Identify which cell holds the provided text, then report its (X, Y) central coordinate. 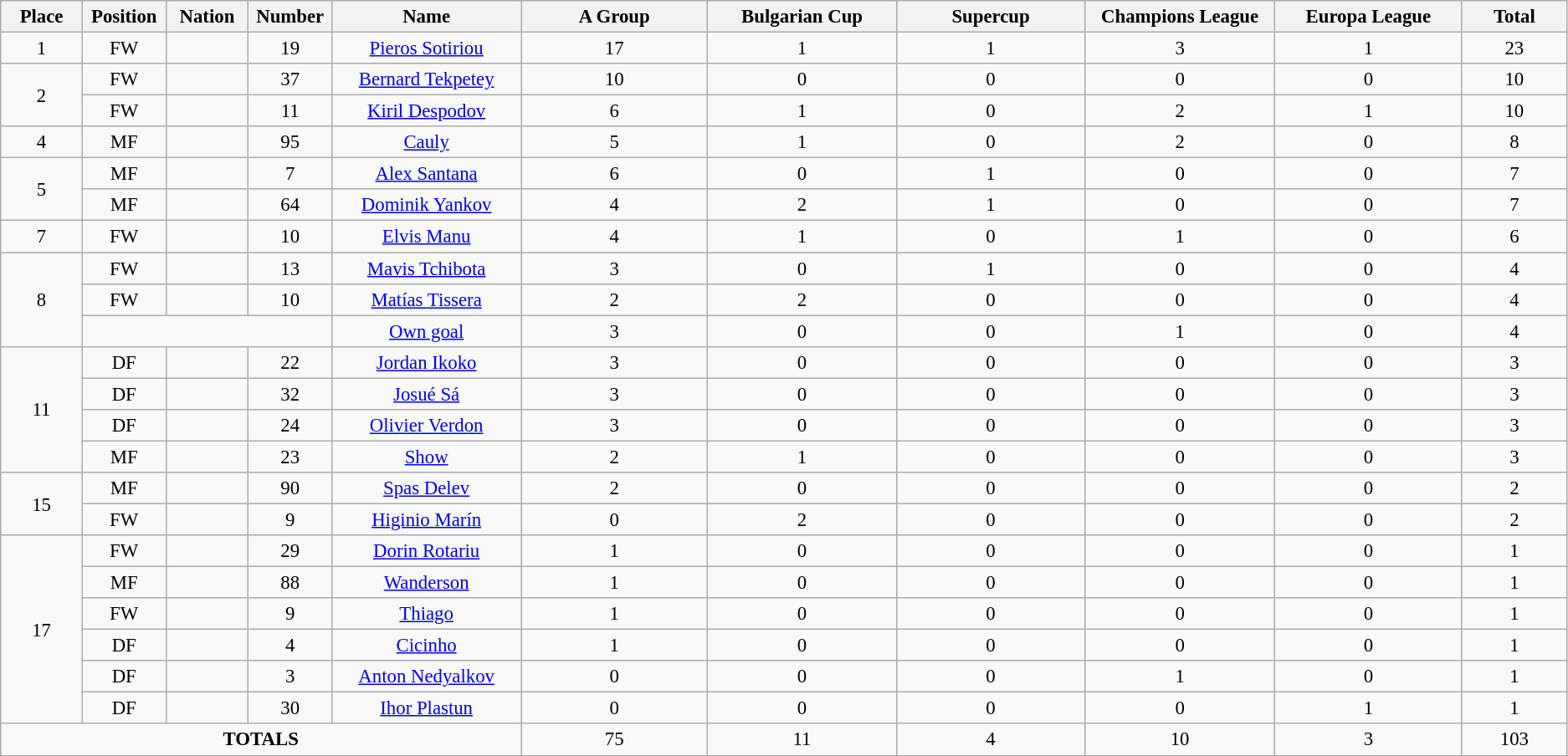
Bulgarian Cup (802, 17)
Ihor Plastun (427, 708)
22 (290, 362)
Own goal (427, 331)
Position (124, 17)
TOTALS (261, 740)
Kiril Despodov (427, 111)
Anton Nedyalkov (427, 677)
19 (290, 49)
13 (290, 268)
15 (42, 503)
Matías Tissera (427, 299)
Total (1514, 17)
Show (427, 457)
Dorin Rotariu (427, 551)
Josué Sá (427, 394)
29 (290, 551)
Mavis Tchibota (427, 268)
Place (42, 17)
Elvis Manu (427, 237)
Cauly (427, 142)
32 (290, 394)
103 (1514, 740)
Spas Delev (427, 488)
90 (290, 488)
Thiago (427, 614)
37 (290, 79)
30 (290, 708)
Champions League (1180, 17)
Alex Santana (427, 174)
75 (614, 740)
Higinio Marín (427, 519)
88 (290, 583)
Olivier Verdon (427, 426)
Bernard Tekpetey (427, 79)
Pieros Sotiriou (427, 49)
Nation (208, 17)
Supercup (991, 17)
Wanderson (427, 583)
A Group (614, 17)
Jordan Ikoko (427, 362)
Name (427, 17)
Number (290, 17)
Dominik Yankov (427, 205)
Europa League (1368, 17)
24 (290, 426)
64 (290, 205)
95 (290, 142)
Cicinho (427, 646)
